Pinpoint the cell where the given text exists, returning its (X, Y) midpoint coordinate. 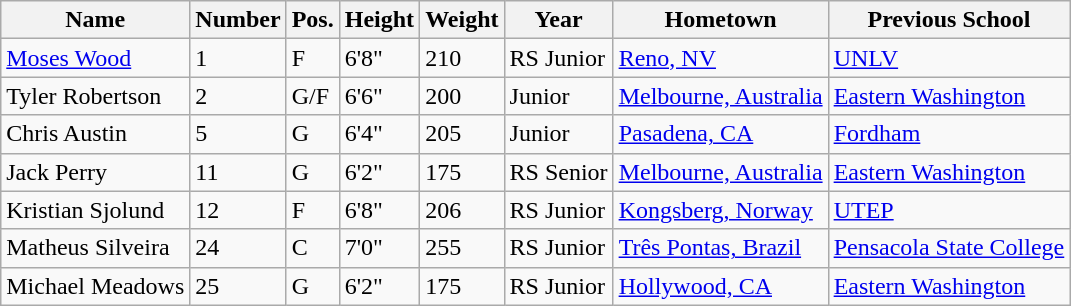
Moses Wood (96, 58)
Kongsberg, Norway (720, 210)
Number (238, 20)
Pasadena, CA (720, 134)
Weight (462, 20)
Três Pontas, Brazil (720, 248)
G/F (312, 96)
255 (462, 248)
Jack Perry (96, 172)
206 (462, 210)
Tyler Robertson (96, 96)
Height (379, 20)
2 (238, 96)
UNLV (949, 58)
25 (238, 286)
Chris Austin (96, 134)
Reno, NV (720, 58)
Hollywood, CA (720, 286)
Kristian Sjolund (96, 210)
Fordham (949, 134)
24 (238, 248)
Pos. (312, 20)
Matheus Silveira (96, 248)
C (312, 248)
200 (462, 96)
Hometown (720, 20)
1 (238, 58)
RS Senior (558, 172)
Pensacola State College (949, 248)
5 (238, 134)
Year (558, 20)
205 (462, 134)
7'0" (379, 248)
6'4" (379, 134)
12 (238, 210)
Michael Meadows (96, 286)
6'6" (379, 96)
Name (96, 20)
UTEP (949, 210)
210 (462, 58)
Previous School (949, 20)
11 (238, 172)
